Capture the cell that displays the provided text and extract its [x, y] central coordinate. 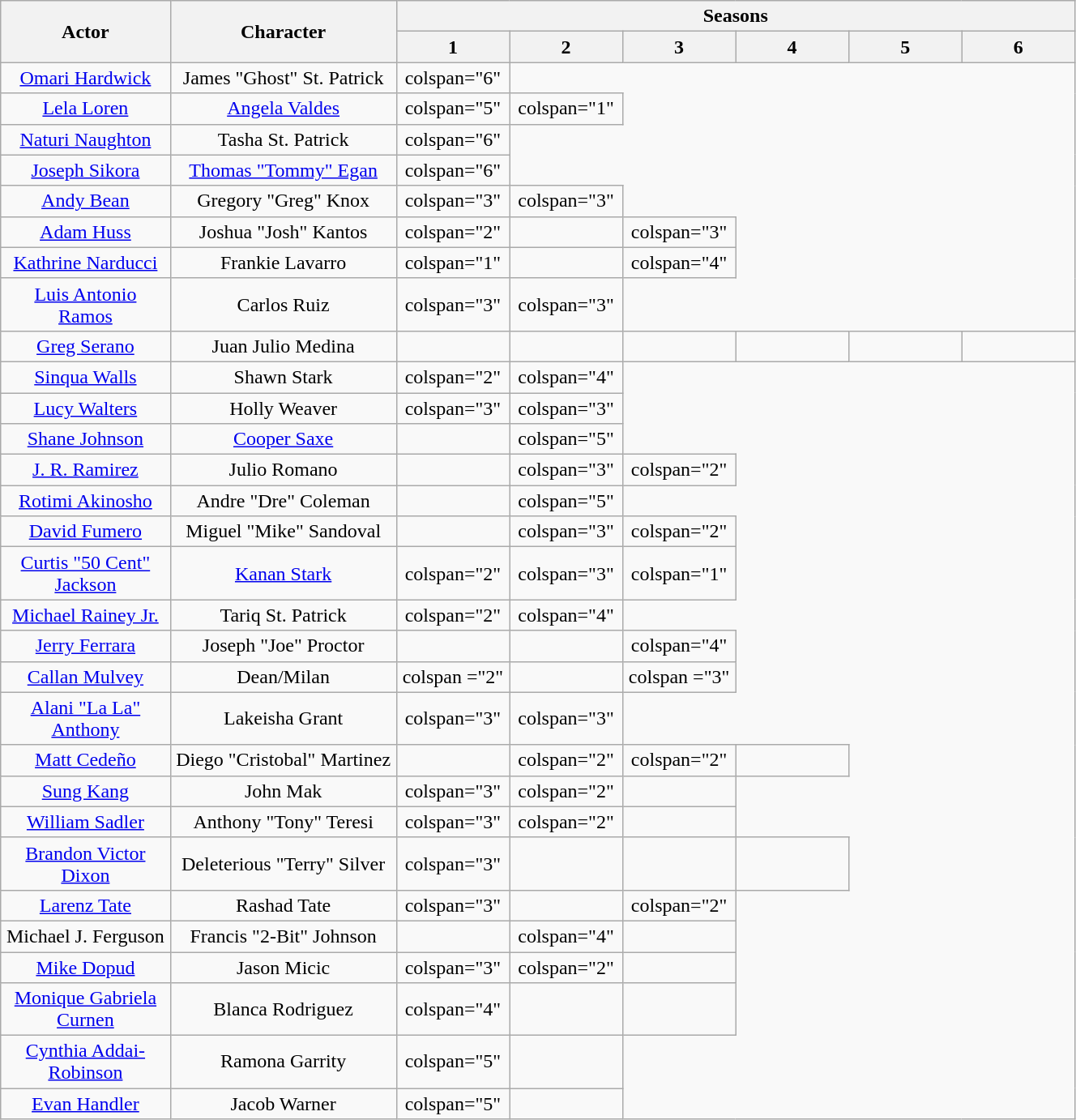
Sinqua Walls [86, 377]
Brandon Victor Dixon [86, 864]
Greg Serano [86, 346]
Michael J. Ferguson [86, 936]
Francis "2-Bit" Johnson [284, 936]
Cooper Saxe [284, 439]
Matt Cedeño [86, 760]
Juan Julio Medina [284, 346]
Joseph Sikora [86, 170]
Joseph "Joe" Proctor [284, 646]
Jason Micic [284, 967]
3 [679, 47]
2 [566, 47]
Evan Handler [86, 1104]
Curtis "50 Cent" Jackson [86, 574]
1 [453, 47]
Miguel "Mike" Sandoval [284, 532]
Cynthia Addai-Robinson [86, 1062]
Anthony "Tony" Teresi [284, 822]
Mike Dopud [86, 967]
Joshua "Josh" Kantos [284, 232]
Kanan Stark [284, 574]
6 [1018, 47]
Dean/Milan [284, 677]
Shane Johnson [86, 439]
Andy Bean [86, 201]
colspan ="3" [679, 677]
Michael Rainey Jr. [86, 615]
Sung Kang [86, 791]
Jerry Ferrara [86, 646]
Blanca Rodriguez [284, 1010]
William Sadler [86, 822]
Shawn Stark [284, 377]
5 [905, 47]
Julio Romano [284, 470]
Alani "La La" Anthony [86, 718]
James "Ghost" St. Patrick [284, 78]
Omari Hardwick [86, 78]
colspan ="2" [453, 677]
Lucy Walters [86, 408]
Gregory "Greg" Knox [284, 201]
Rotimi Akinosho [86, 501]
Angela Valdes [284, 109]
Callan Mulvey [86, 677]
Carlos Ruiz [284, 305]
Frankie Lavarro [284, 263]
Luis Antonio Ramos [86, 305]
Naturi Naughton [86, 139]
Ramona Garrity [284, 1062]
Lela Loren [86, 109]
Monique Gabriela Curnen [86, 1010]
Deleterious "Terry" Silver [284, 864]
Jacob Warner [284, 1104]
Larenz Tate [86, 905]
John Mak [284, 791]
Holly Weaver [284, 408]
Seasons [736, 16]
Andre "Dre" Coleman [284, 501]
Adam Huss [86, 232]
David Fumero [86, 532]
Tariq St. Patrick [284, 615]
Diego "Cristobal" Martinez [284, 760]
Rashad Tate [284, 905]
Actor [86, 32]
4 [792, 47]
J. R. Ramirez [86, 470]
Tasha St. Patrick [284, 139]
Lakeisha Grant [284, 718]
Kathrine Narducci [86, 263]
Character [284, 32]
Thomas "Tommy" Egan [284, 170]
